Determine the (X, Y) coordinate at the center of the cell enclosing the given text.  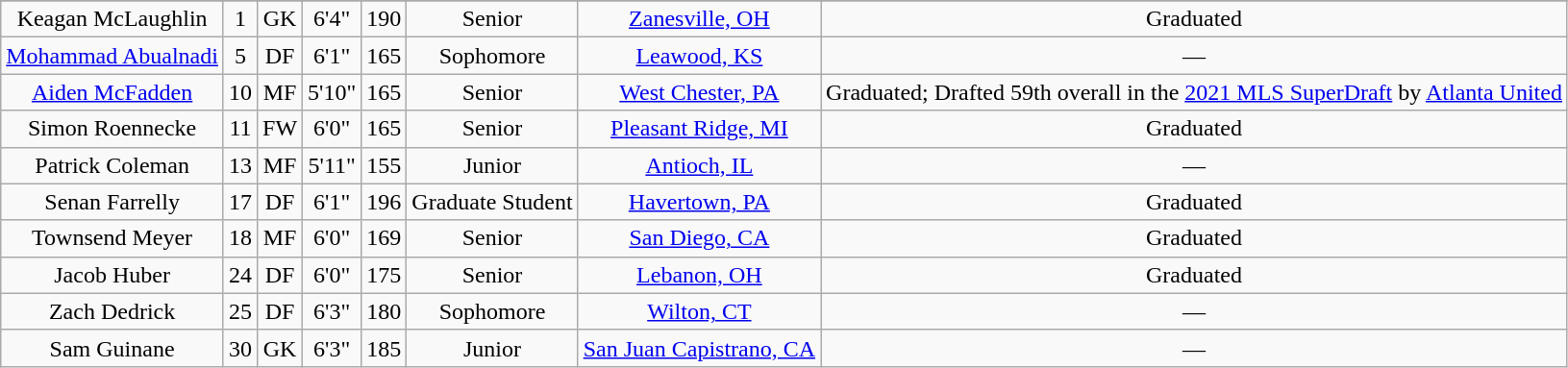
Simon Roennecke (112, 129)
1 (240, 19)
155 (385, 165)
10 (240, 92)
Antioch, IL (699, 165)
FW (281, 129)
5'10" (333, 92)
Zanesville, OH (699, 19)
Aiden McFadden (112, 92)
175 (385, 275)
Graduate Student (492, 202)
San Juan Capistrano, CA (699, 348)
Keagan McLaughlin (112, 19)
17 (240, 202)
11 (240, 129)
25 (240, 311)
Havertown, PA (699, 202)
Wilton, CT (699, 311)
San Diego, CA (699, 238)
Zach Dedrick (112, 311)
185 (385, 348)
190 (385, 19)
Mohammad Abualnadi (112, 56)
Sam Guinane (112, 348)
Townsend Meyer (112, 238)
196 (385, 202)
West Chester, PA (699, 92)
Leawood, KS (699, 56)
5 (240, 56)
30 (240, 348)
Patrick Coleman (112, 165)
18 (240, 238)
Jacob Huber (112, 275)
169 (385, 238)
Pleasant Ridge, MI (699, 129)
13 (240, 165)
24 (240, 275)
6'4" (333, 19)
180 (385, 311)
Graduated; Drafted 59th overall in the 2021 MLS SuperDraft by Atlanta United (1194, 92)
Lebanon, OH (699, 275)
Senan Farrelly (112, 202)
5'11" (333, 165)
